Return (X, Y) of the center of cell containing provided text 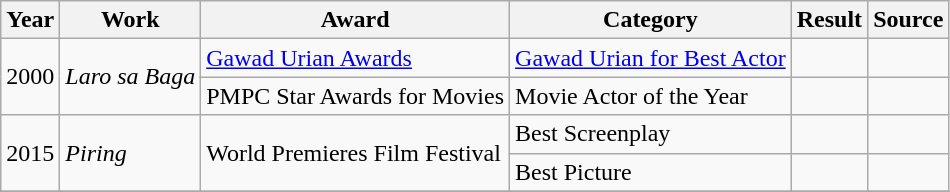
Laro sa Baga (130, 77)
PMPC Star Awards for Movies (356, 96)
World Premieres Film Festival (356, 153)
Category (651, 20)
Best Screenplay (651, 134)
Work (130, 20)
Gawad Urian for Best Actor (651, 58)
Result (829, 20)
Year (30, 20)
Movie Actor of the Year (651, 96)
Gawad Urian Awards (356, 58)
Piring (130, 153)
Source (908, 20)
2000 (30, 77)
Best Picture (651, 172)
Award (356, 20)
2015 (30, 153)
